Output the (X, Y) coordinate of the center of the cell containing the given text.  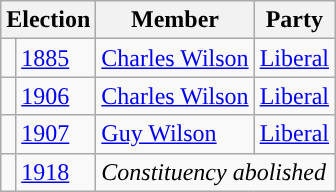
1906 (56, 96)
1885 (56, 58)
Guy Wilson (175, 134)
Constituency abolished (216, 172)
Party (294, 20)
Member (175, 20)
Election (48, 20)
1907 (56, 134)
1918 (56, 172)
